From the cell containing the given text, extract its center point as [X, Y] coordinate. 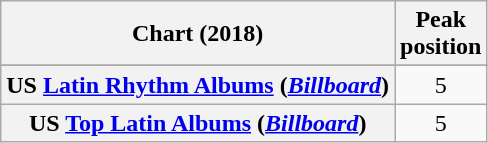
Chart (2018) [198, 34]
US Top Latin Albums (Billboard) [198, 123]
Peakposition [441, 34]
US Latin Rhythm Albums (Billboard) [198, 85]
